Extract the (X, Y) coordinate from the center of the cell holding the provided text.  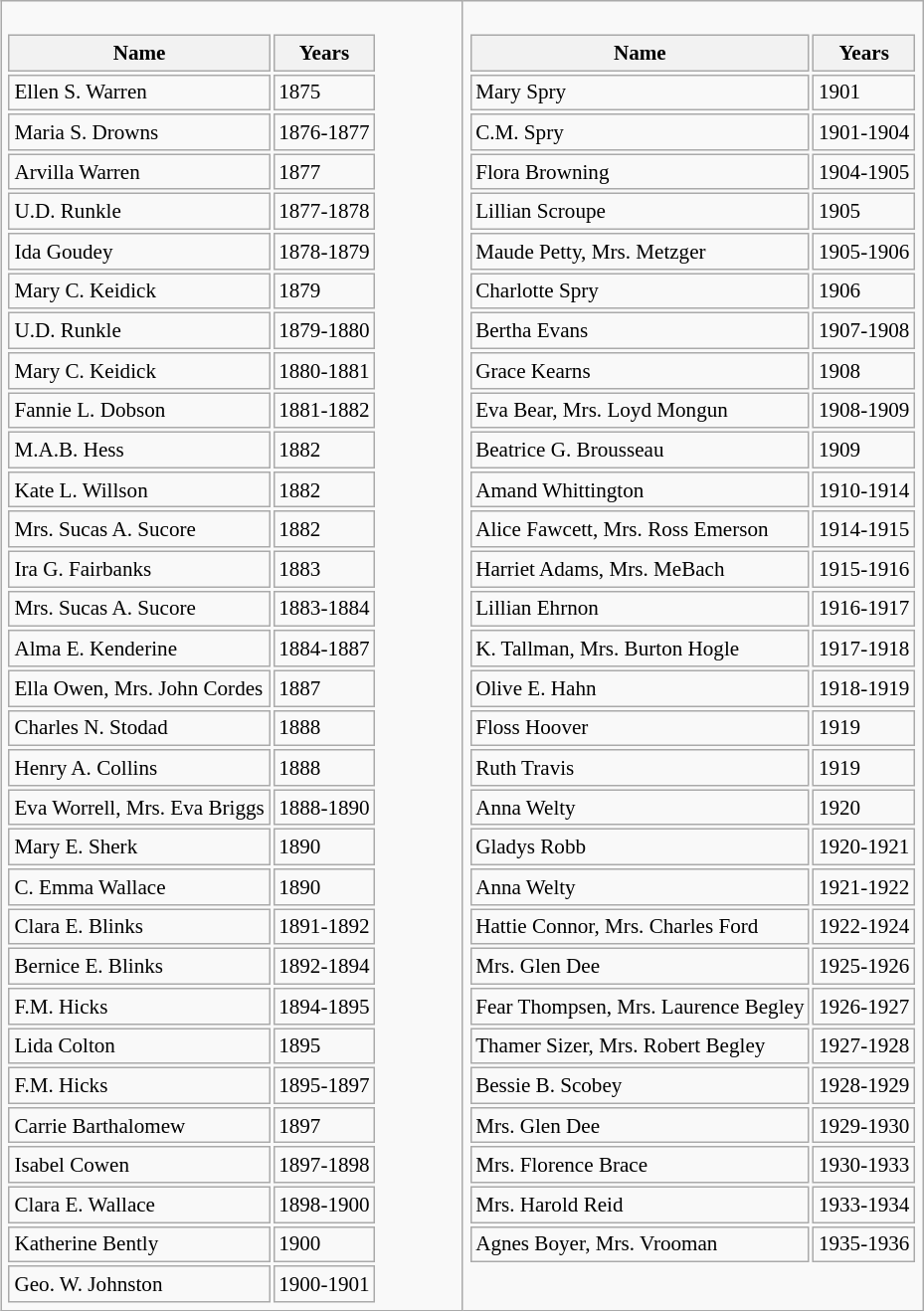
1918-1919 (863, 688)
Ellen S. Warren (139, 92)
Lida Colton (139, 1046)
K. Tallman, Mrs. Burton Hogle (640, 649)
Mary Spry (640, 92)
1877-1878 (324, 211)
1926-1927 (863, 1007)
Kate L. Willson (139, 489)
1922-1924 (863, 927)
1878-1879 (324, 251)
Fannie L. Dobson (139, 410)
C. Emma Wallace (139, 887)
Geo. W. Johnston (139, 1283)
Amand Whittington (640, 489)
1909 (863, 450)
Ruth Travis (640, 768)
1928-1929 (863, 1086)
Eva Bear, Mrs. Loyd Mongun (640, 410)
1897 (324, 1126)
1927-1928 (863, 1046)
Agnes Boyer, Mrs. Vrooman (640, 1243)
1920 (863, 808)
Alma E. Kenderine (139, 649)
1930-1933 (863, 1166)
Carrie Barthalomew (139, 1126)
1910-1914 (863, 489)
Clara E. Blinks (139, 927)
Eva Worrell, Mrs. Eva Briggs (139, 808)
1900-1901 (324, 1283)
1920-1921 (863, 847)
Henry A. Collins (139, 768)
1929-1930 (863, 1126)
Isabel Cowen (139, 1166)
1917-1918 (863, 649)
1895 (324, 1046)
Bernice E. Blinks (139, 967)
Thamer Sizer, Mrs. Robert Begley (640, 1046)
Harriet Adams, Mrs. MeBach (640, 569)
1891-1892 (324, 927)
Lillian Ehrnon (640, 609)
Fear Thompsen, Mrs. Laurence Begley (640, 1007)
Gladys Robb (640, 847)
Alice Fawcett, Mrs. Ross Emerson (640, 529)
1888-1890 (324, 808)
Beatrice G. Brousseau (640, 450)
1877 (324, 171)
1875 (324, 92)
Mrs. Florence Brace (640, 1166)
1916-1917 (863, 609)
Maude Petty, Mrs. Metzger (640, 251)
1904-1905 (863, 171)
Mary E. Sherk (139, 847)
1901 (863, 92)
1879 (324, 290)
Ida Goudey (139, 251)
Bessie B. Scobey (640, 1086)
1894-1895 (324, 1007)
M.A.B. Hess (139, 450)
1900 (324, 1243)
Arvilla Warren (139, 171)
1892-1894 (324, 967)
1935-1936 (863, 1243)
Maria S. Drowns (139, 131)
1881-1882 (324, 410)
1880-1881 (324, 370)
1905 (863, 211)
Ella Owen, Mrs. John Cordes (139, 688)
1921-1922 (863, 887)
1906 (863, 290)
1933-1934 (863, 1206)
Katherine Bently (139, 1243)
Ira G. Fairbanks (139, 569)
Charles N. Stodad (139, 728)
1907-1908 (863, 330)
Flora Browning (640, 171)
1895-1897 (324, 1086)
1908 (863, 370)
Olive E. Hahn (640, 688)
1883-1884 (324, 609)
C.M. Spry (640, 131)
Clara E. Wallace (139, 1206)
Mrs. Harold Reid (640, 1206)
Floss Hoover (640, 728)
Lillian Scroupe (640, 211)
1898-1900 (324, 1206)
1884-1887 (324, 649)
Grace Kearns (640, 370)
1883 (324, 569)
1915-1916 (863, 569)
Bertha Evans (640, 330)
1879-1880 (324, 330)
Hattie Connor, Mrs. Charles Ford (640, 927)
1901-1904 (863, 131)
Charlotte Spry (640, 290)
1876-1877 (324, 131)
1908-1909 (863, 410)
1887 (324, 688)
1925-1926 (863, 967)
1914-1915 (863, 529)
1905-1906 (863, 251)
1897-1898 (324, 1166)
